Detect which cell encompasses the target text, then output its (X, Y) center coordinate. 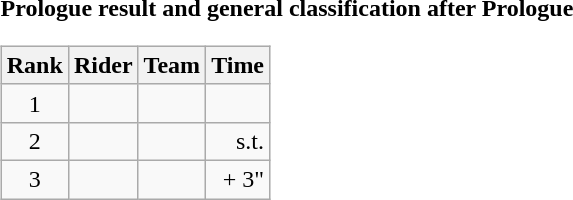
1 (34, 103)
Rider (103, 65)
Rank (34, 65)
s.t. (238, 141)
2 (34, 141)
Team (172, 65)
3 (34, 179)
Time (238, 65)
+ 3" (238, 179)
